Return the (X, Y) coordinate for the center point of the cell that contains the specified text.  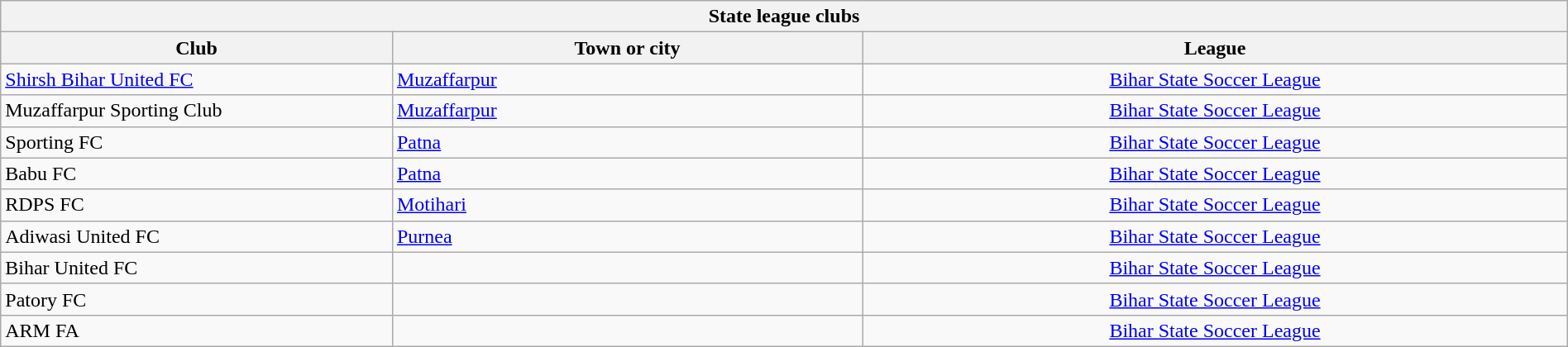
Shirsh Bihar United FC (197, 79)
Motihari (627, 205)
Adiwasi United FC (197, 236)
ARM FA (197, 330)
Club (197, 48)
Town or city (627, 48)
Purnea (627, 236)
Bihar United FC (197, 268)
Babu FC (197, 173)
Muzaffarpur Sporting Club (197, 111)
Patory FC (197, 299)
Sporting FC (197, 142)
League (1216, 48)
State league clubs (784, 17)
RDPS FC (197, 205)
